From the cell containing the given text, extract its center point as [x, y] coordinate. 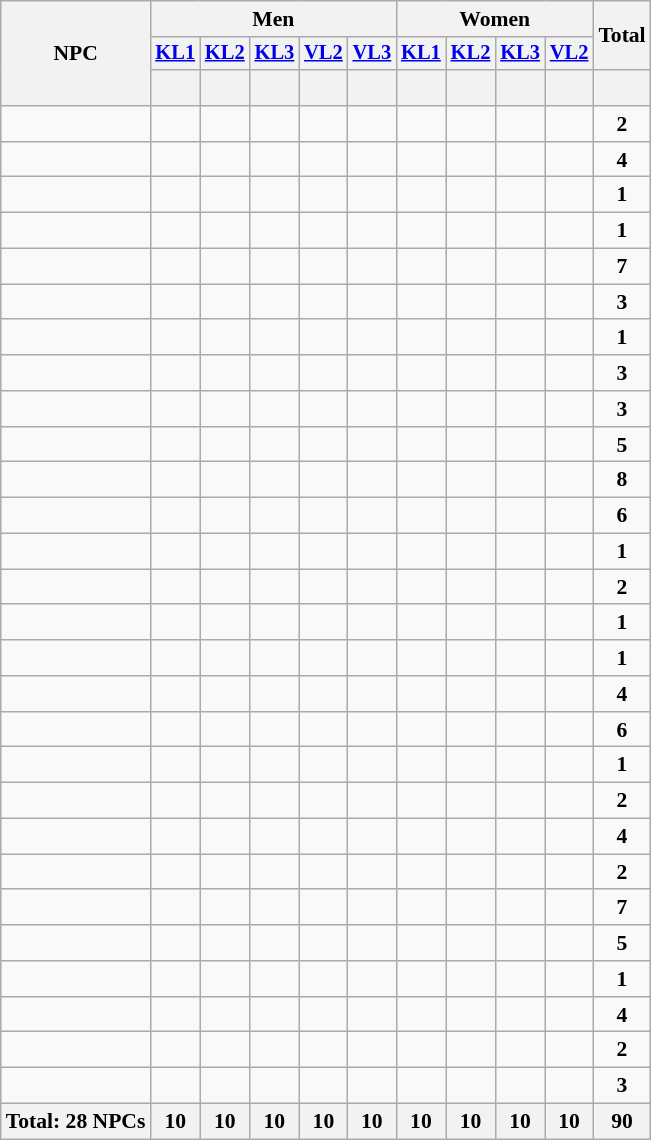
Total: 28 NPCs [76, 1122]
VL3 [372, 54]
Women [494, 19]
Total [622, 36]
8 [622, 480]
NPC [76, 54]
Men [273, 19]
90 [622, 1122]
